Output the [X, Y] coordinate of the center of the cell containing the given text.  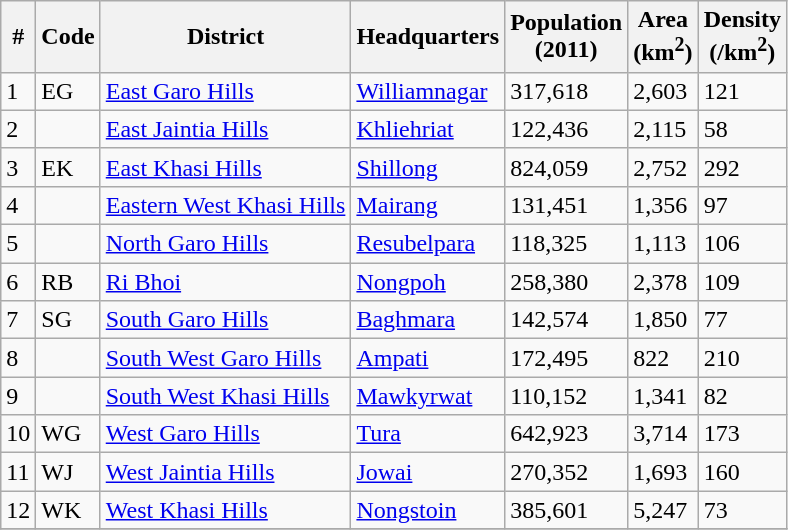
2 [18, 129]
58 [742, 129]
122,436 [566, 129]
Shillong [428, 167]
822 [663, 358]
EG [68, 91]
2,378 [663, 282]
Code [68, 37]
97 [742, 205]
Khliehriat [428, 129]
1,693 [663, 472]
5,247 [663, 510]
Resubelpara [428, 244]
1 [18, 91]
District [226, 37]
292 [742, 167]
9 [18, 396]
131,451 [566, 205]
West Khasi Hills [226, 510]
Nongpoh [428, 282]
Density (/km2) [742, 37]
160 [742, 472]
1,341 [663, 396]
77 [742, 320]
Area (km2) [663, 37]
West Jaintia Hills [226, 472]
121 [742, 91]
Population (2011) [566, 37]
5 [18, 244]
12 [18, 510]
# [18, 37]
Ampati [428, 358]
8 [18, 358]
East Garo Hills [226, 91]
173 [742, 434]
Baghmara [428, 320]
317,618 [566, 91]
Headquarters [428, 37]
WJ [68, 472]
1,356 [663, 205]
642,923 [566, 434]
4 [18, 205]
Eastern West Khasi Hills [226, 205]
Jowai [428, 472]
258,380 [566, 282]
385,601 [566, 510]
1,113 [663, 244]
South Garo Hills [226, 320]
142,574 [566, 320]
Mairang [428, 205]
106 [742, 244]
82 [742, 396]
Tura [428, 434]
3,714 [663, 434]
South West Garo Hills [226, 358]
6 [18, 282]
824,059 [566, 167]
110,152 [566, 396]
EK [68, 167]
Williamnagar [428, 91]
2,603 [663, 91]
Nongstoin [428, 510]
11 [18, 472]
3 [18, 167]
73 [742, 510]
WK [68, 510]
2,115 [663, 129]
210 [742, 358]
RB [68, 282]
7 [18, 320]
North Garo Hills [226, 244]
2,752 [663, 167]
Ri Bhoi [226, 282]
118,325 [566, 244]
West Garo Hills [226, 434]
WG [68, 434]
East Khasi Hills [226, 167]
East Jaintia Hills [226, 129]
270,352 [566, 472]
Mawkyrwat [428, 396]
172,495 [566, 358]
109 [742, 282]
1,850 [663, 320]
10 [18, 434]
SG [68, 320]
South West Khasi Hills [226, 396]
